Provide the [X, Y] coordinate of the cell's center where the given text is located.  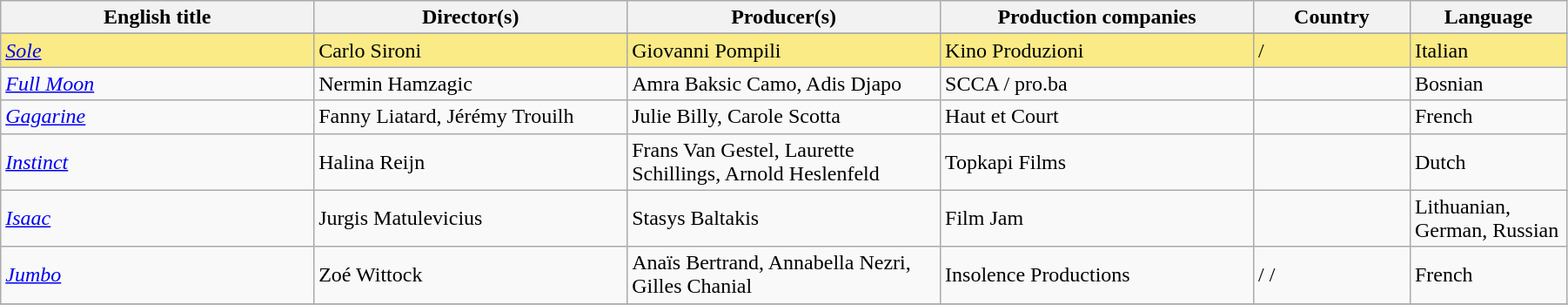
Amra Baksic Camo, Adis Djapo [784, 84]
Dutch [1488, 162]
Director(s) [471, 17]
Fanny Liatard, Jérémy Trouilh [471, 117]
Isaac [157, 218]
Haut et Court [1097, 117]
Stasys Baltakis [784, 218]
Italian [1488, 51]
Production companies [1097, 17]
Bosnian [1488, 84]
Zoé Wittock [471, 275]
Instinct [157, 162]
Anaïs Bertrand, Annabella Nezri, Gilles Chanial [784, 275]
Lithuanian, German, Russian [1488, 218]
Nermin Hamzagic [471, 84]
Kino Produzioni [1097, 51]
Full Moon [157, 84]
/ [1331, 51]
Jurgis Matulevicius [471, 218]
/ / [1331, 275]
Jumbo [157, 275]
Gagarine [157, 117]
Julie Billy, Carole Scotta [784, 117]
Halina Reijn [471, 162]
SCCA / pro.ba [1097, 84]
Sole [157, 51]
Topkapi Films [1097, 162]
Producer(s) [784, 17]
Frans Van Gestel, Laurette Schillings, Arnold Heslenfeld [784, 162]
Carlo Sironi [471, 51]
Country [1331, 17]
English title [157, 17]
Giovanni Pompili [784, 51]
Language [1488, 17]
Insolence Productions [1097, 275]
Film Jam [1097, 218]
